Provide the (x, y) coordinate of the cell's center where the given text is located.  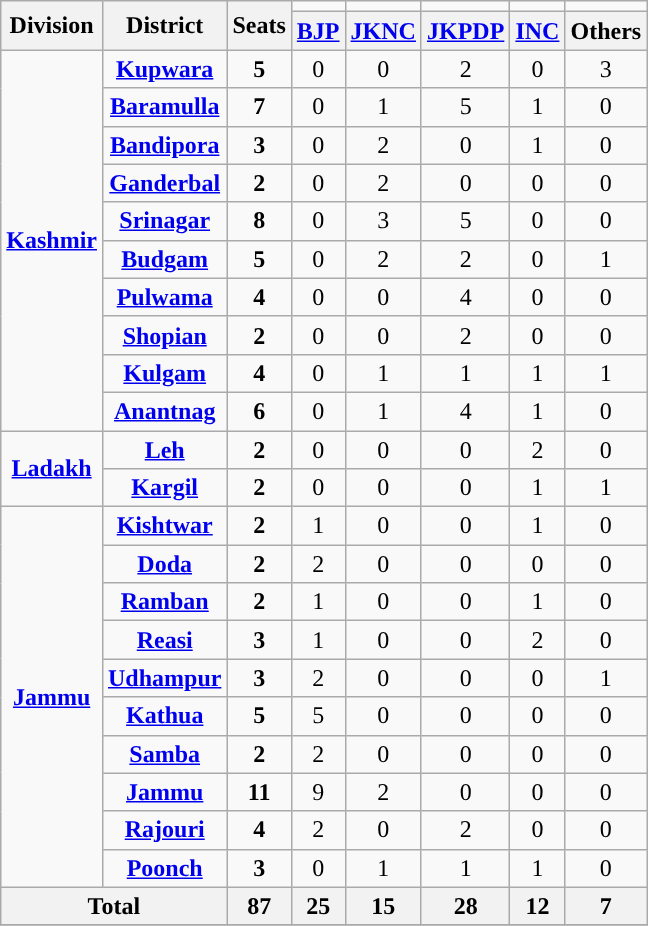
Kulgam (164, 373)
District (164, 26)
JKNC (383, 31)
Kishtwar (164, 526)
9 (318, 792)
Anantnag (164, 411)
Kashmir (52, 240)
Udhampur (164, 678)
25 (318, 906)
Bandipora (164, 145)
BJP (318, 31)
Reasi (164, 640)
Ladakh (52, 468)
28 (465, 906)
Kupwara (164, 69)
INC (538, 31)
Ramban (164, 602)
Total (114, 906)
JKPDP (465, 31)
Pulwama (164, 297)
8 (259, 221)
Samba (164, 754)
Kathua (164, 716)
Srinagar (164, 221)
15 (383, 906)
Others (606, 31)
Budgam (164, 259)
Leh (164, 449)
6 (259, 411)
Poonch (164, 868)
Seats (259, 26)
Doda (164, 564)
87 (259, 906)
Shopian (164, 335)
Kargil (164, 488)
Division (52, 26)
Baramulla (164, 107)
11 (259, 792)
Rajouri (164, 830)
Ganderbal (164, 183)
12 (538, 906)
